Output the [X, Y] coordinate of the center of the cell containing the given text.  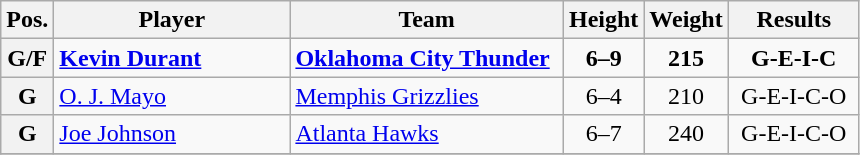
O. J. Mayo [172, 96]
Kevin Durant [172, 58]
Oklahoma City Thunder [427, 58]
Team [427, 20]
Height [603, 20]
Results [794, 20]
Pos. [28, 20]
215 [686, 58]
G-E-I-C [794, 58]
6–4 [603, 96]
G/F [28, 58]
6–9 [603, 58]
Memphis Grizzlies [427, 96]
Player [172, 20]
Atlanta Hawks [427, 134]
210 [686, 96]
Joe Johnson [172, 134]
6–7 [603, 134]
Weight [686, 20]
240 [686, 134]
